Identify which cell holds the provided text, then report its (x, y) central coordinate. 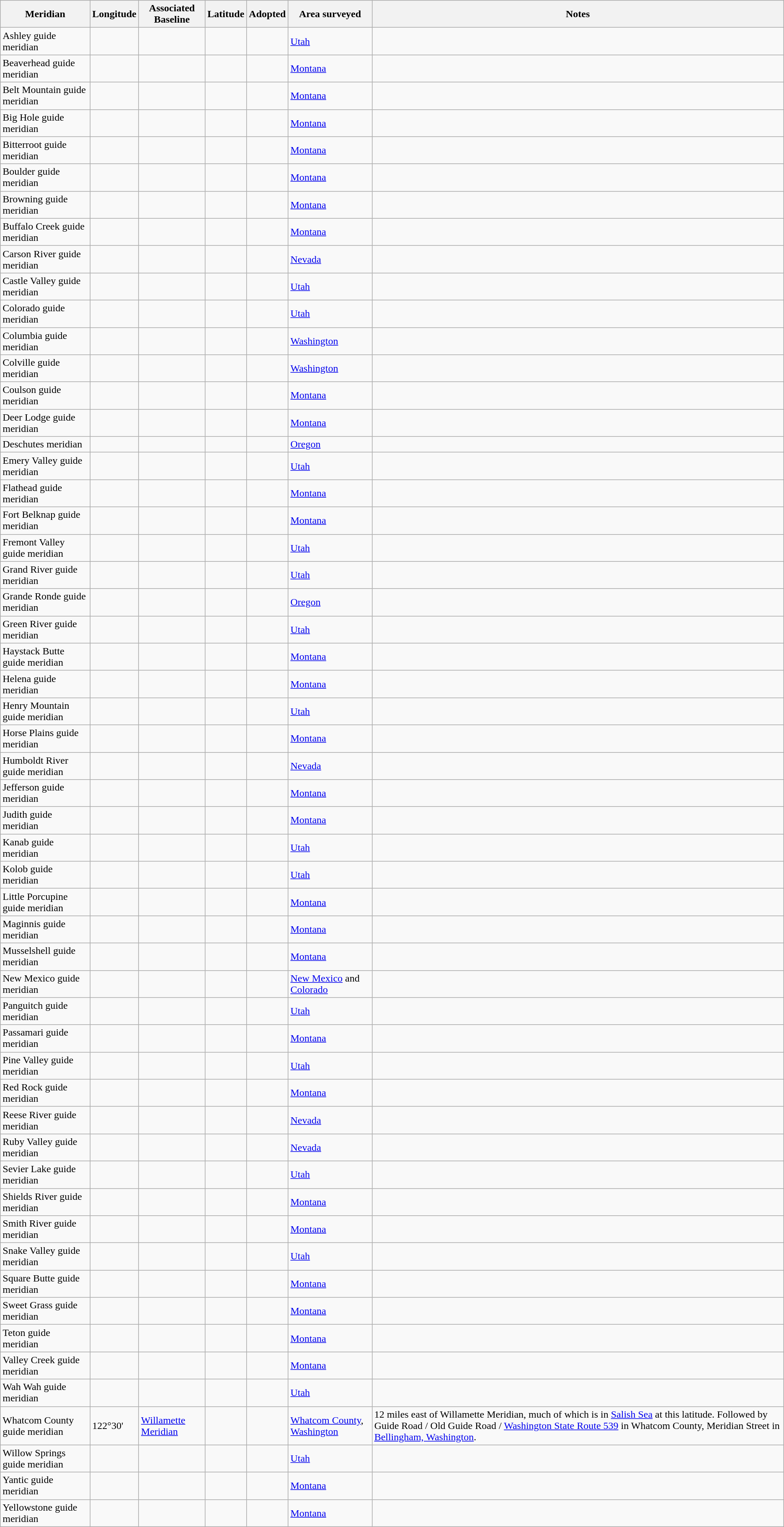
Passamari guide meridian (45, 1038)
Wah Wah guide meridian (45, 1393)
Sweet Grass guide meridian (45, 1311)
Beaverhead guide meridian (45, 69)
Coulson guide meridian (45, 395)
Square Butte guide meridian (45, 1284)
Judith guide meridian (45, 820)
Little Porcupine guide meridian (45, 902)
Haystack Butte guide meridian (45, 657)
Maginnis guide meridian (45, 929)
Kolob guide meridian (45, 875)
Whatcom County, Washington (330, 1426)
Helena guide meridian (45, 684)
Pine Valley guide meridian (45, 1066)
Green River guide meridian (45, 629)
New Mexico and Colorado (330, 984)
Teton guide meridian (45, 1338)
Humboldt River guide meridian (45, 766)
Red Rock guide meridian (45, 1093)
Deschutes meridian (45, 444)
Ruby Valley guide meridian (45, 1147)
Grand River guide meridian (45, 575)
Horse Plains guide meridian (45, 738)
Meridian (45, 14)
Castle Valley guide meridian (45, 287)
Boulder guide meridian (45, 178)
Buffalo Creek guide meridian (45, 232)
Bitterroot guide meridian (45, 150)
Panguitch guide meridian (45, 1011)
Colville guide meridian (45, 369)
Willamette Meridian (172, 1426)
Musselshell guide meridian (45, 957)
Adopted (267, 14)
122°30' (114, 1426)
Grande Ronde guide meridian (45, 602)
Colorado guide meridian (45, 313)
Deer Lodge guide meridian (45, 423)
Sevier Lake guide meridian (45, 1175)
Whatcom County guide meridian (45, 1426)
Willow Springs guide meridian (45, 1459)
Fort Belknap guide meridian (45, 520)
Snake Valley guide meridian (45, 1257)
Valley Creek guide meridian (45, 1366)
Smith River guide meridian (45, 1229)
Fremont Valley guide meridian (45, 548)
Browning guide meridian (45, 204)
Yellowstone guide meridian (45, 1513)
Henry Mountain guide meridian (45, 711)
Ashley guide meridian (45, 41)
Reese River guide meridian (45, 1120)
Columbia guide meridian (45, 341)
Belt Mountain guide meridian (45, 96)
Jefferson guide meridian (45, 793)
Notes (578, 14)
Area surveyed (330, 14)
Shields River guide meridian (45, 1201)
Big Hole guide meridian (45, 123)
Associated Baseline (172, 14)
Kanab guide meridian (45, 848)
Flathead guide meridian (45, 493)
Emery Valley guide meridian (45, 466)
Longitude (114, 14)
Carson River guide meridian (45, 259)
New Mexico guide meridian (45, 984)
Latitude (226, 14)
Yantic guide meridian (45, 1486)
